Determine the [x, y] coordinate at the center of the cell enclosing the given text.  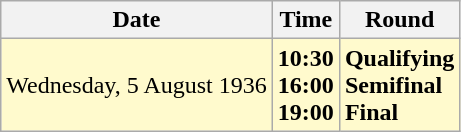
Round [399, 20]
Wednesday, 5 August 1936 [137, 85]
10:3016:0019:00 [306, 85]
Date [137, 20]
Time [306, 20]
QualifyingSemifinalFinal [399, 85]
